Return [x, y] of the center of cell containing provided text 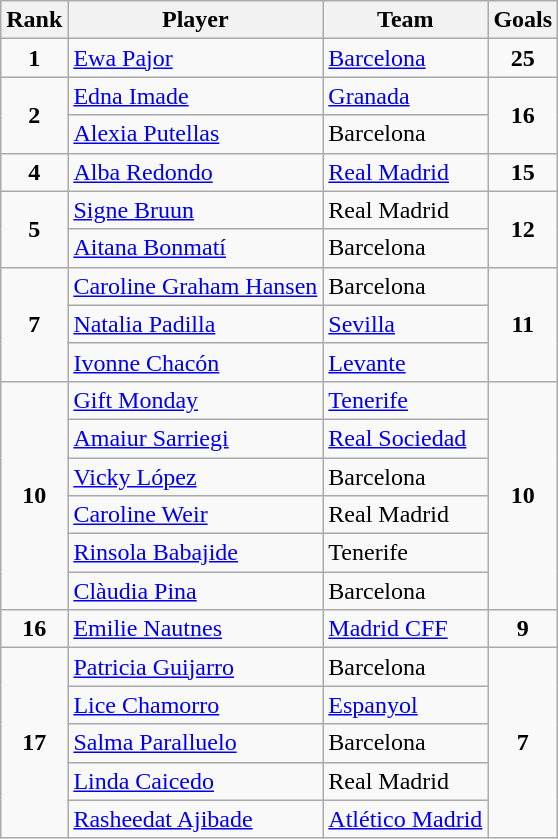
12 [523, 229]
2 [34, 115]
Goals [523, 20]
Linda Caicedo [196, 781]
Sevilla [406, 324]
Caroline Weir [196, 515]
Patricia Guijarro [196, 667]
17 [34, 743]
Rank [34, 20]
Alba Redondo [196, 172]
Clàudia Pina [196, 591]
11 [523, 324]
Ewa Pajor [196, 58]
Alexia Putellas [196, 134]
Salma Paralluelo [196, 743]
Espanyol [406, 705]
Team [406, 20]
Levante [406, 362]
25 [523, 58]
Atlético Madrid [406, 819]
Vicky López [196, 477]
5 [34, 229]
Gift Monday [196, 400]
Granada [406, 96]
Lice Chamorro [196, 705]
Rasheedat Ajibade [196, 819]
Real Sociedad [406, 438]
Player [196, 20]
15 [523, 172]
Emilie Nautnes [196, 629]
9 [523, 629]
Edna Imade [196, 96]
Caroline Graham Hansen [196, 286]
Signe Bruun [196, 210]
1 [34, 58]
4 [34, 172]
Natalia Padilla [196, 324]
Amaiur Sarriegi [196, 438]
Ivonne Chacón [196, 362]
Aitana Bonmatí [196, 248]
Rinsola Babajide [196, 553]
Madrid CFF [406, 629]
